Determine the (X, Y) coordinate at the center of the cell enclosing the given text.  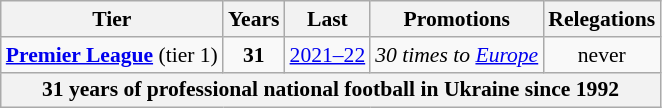
31 (254, 55)
Tier (112, 19)
never (602, 55)
2021–22 (328, 55)
Last (328, 19)
Relegations (602, 19)
31 years of professional national football in Ukraine since 1992 (330, 90)
30 times to Europe (456, 55)
Premier League (tier 1) (112, 55)
Years (254, 19)
Promotions (456, 19)
